Identify which cell holds the provided text, then report its [x, y] central coordinate. 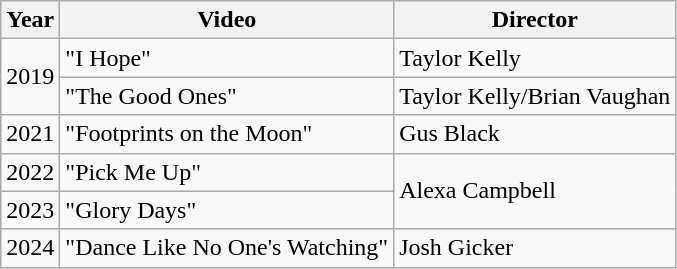
"The Good Ones" [227, 96]
2023 [30, 210]
Josh Gicker [535, 248]
Taylor Kelly/Brian Vaughan [535, 96]
"Footprints on the Moon" [227, 134]
"I Hope" [227, 58]
"Glory Days" [227, 210]
2022 [30, 172]
Video [227, 20]
Alexa Campbell [535, 191]
"Dance Like No One's Watching" [227, 248]
2024 [30, 248]
"Pick Me Up" [227, 172]
Gus Black [535, 134]
Taylor Kelly [535, 58]
2021 [30, 134]
Year [30, 20]
Director [535, 20]
2019 [30, 77]
